Return (x, y) of the center of cell containing provided text 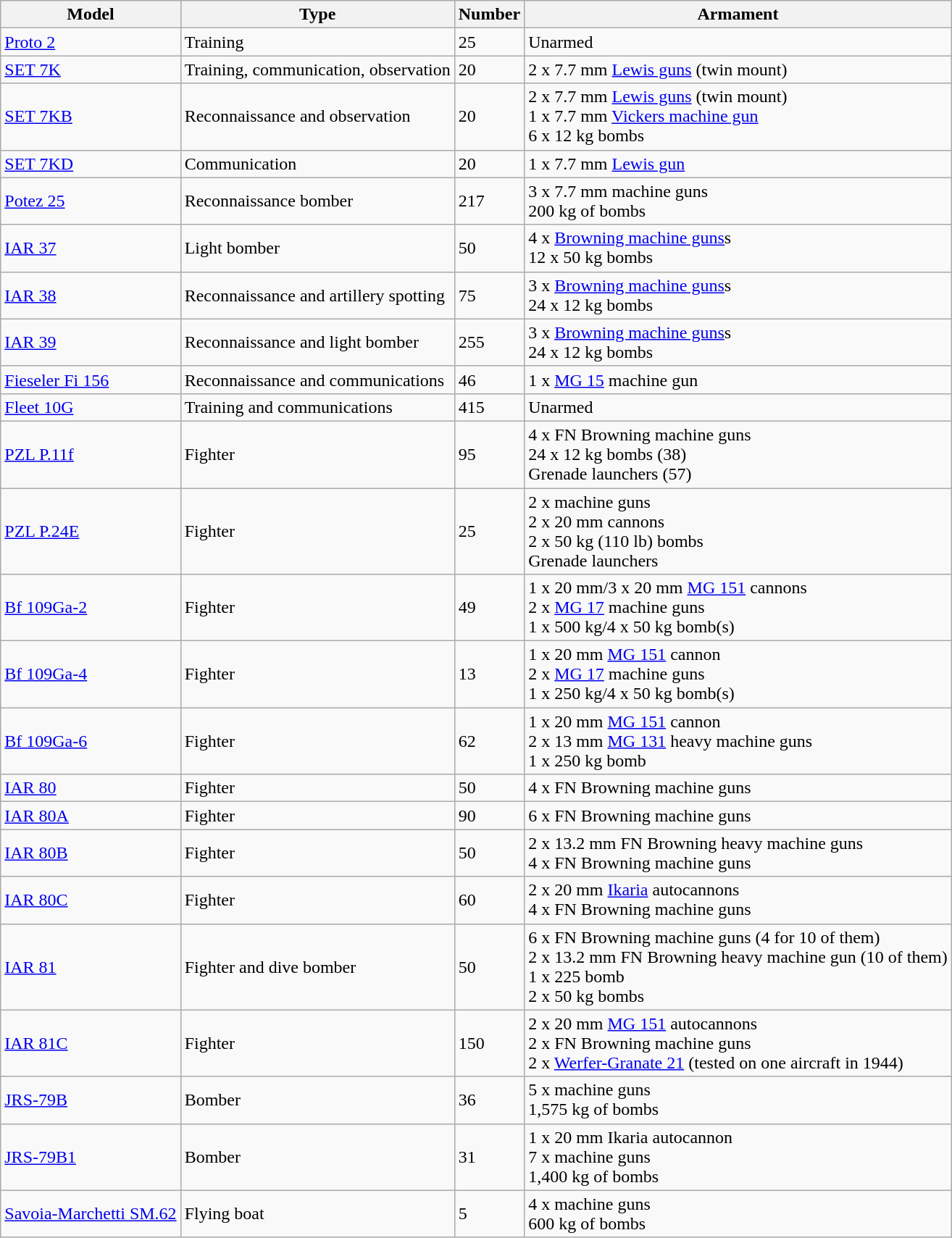
Fighter and dive bomber (317, 966)
415 (489, 407)
4 x FN Browning machine guns24 x 12 kg bombs (38)Grenade launchers (57) (738, 454)
Reconnaissance and communications (317, 380)
Bf 109Ga-4 (91, 674)
2 x 13.2 mm FN Browning heavy machine guns4 x FN Browning machine guns (738, 853)
2 x 20 mm MG 151 autocannons2 x FN Browning machine guns2 x Werfer-Granate 21 (tested on one aircraft in 1944) (738, 1043)
Flying boat (317, 1214)
5 x machine guns1,575 kg of bombs (738, 1100)
217 (489, 201)
Potez 25 (91, 201)
Reconnaissance and artillery spotting (317, 296)
JRS-79B1 (91, 1157)
31 (489, 1157)
SET 7K (91, 70)
Training (317, 42)
1 x 20 mm MG 151 cannon2 x MG 17 machine guns1 x 250 kg/4 x 50 kg bomb(s) (738, 674)
PZL P.24E (91, 532)
Proto 2 (91, 42)
255 (489, 342)
Fleet 10G (91, 407)
Model (91, 14)
Number (489, 14)
49 (489, 608)
IAR 81C (91, 1043)
IAR 37 (91, 248)
3 x 7.7 mm machine guns200 kg of bombs (738, 201)
5 (489, 1214)
IAR 80A (91, 816)
PZL P.11f (91, 454)
IAR 38 (91, 296)
62 (489, 741)
2 x 20 mm Ikaria autocannons4 x FN Browning machine guns (738, 900)
13 (489, 674)
95 (489, 454)
4 x machine guns600 kg of bombs (738, 1214)
IAR 39 (91, 342)
Reconnaissance and observation (317, 117)
IAR 81 (91, 966)
Training, communication, observation (317, 70)
46 (489, 380)
Communication (317, 164)
JRS-79B (91, 1100)
Armament (738, 14)
1 x 20 mm/3 x 20 mm MG 151 cannons2 x MG 17 machine guns1 x 500 kg/4 x 50 kg bomb(s) (738, 608)
Reconnaissance bomber (317, 201)
Bf 109Ga-2 (91, 608)
90 (489, 816)
1 x 20 mm MG 151 cannon2 x 13 mm MG 131 heavy machine guns1 x 250 kg bomb (738, 741)
2 x 7.7 mm Lewis guns (twin mount) (738, 70)
6 x FN Browning machine guns (738, 816)
6 x FN Browning machine guns (4 for 10 of them)2 x 13.2 mm FN Browning heavy machine gun (10 of them)1 x 225 bomb2 x 50 kg bombs (738, 966)
Bf 109Ga-6 (91, 741)
1 x 7.7 mm Lewis gun (738, 164)
75 (489, 296)
1 x 20 mm Ikaria autocannon7 x machine guns1,400 kg of bombs (738, 1157)
SET 7KB (91, 117)
4 x Browning machine gunss12 x 50 kg bombs (738, 248)
IAR 80B (91, 853)
IAR 80C (91, 900)
4 x FN Browning machine guns (738, 788)
Light bomber (317, 248)
150 (489, 1043)
2 x 7.7 mm Lewis guns (twin mount)1 x 7.7 mm Vickers machine gun6 x 12 kg bombs (738, 117)
IAR 80 (91, 788)
1 x MG 15 machine gun (738, 380)
Fieseler Fi 156 (91, 380)
SET 7KD (91, 164)
36 (489, 1100)
Training and communications (317, 407)
Type (317, 14)
Savoia-Marchetti SM.62 (91, 1214)
2 x machine guns2 x 20 mm cannons2 x 50 kg (110 lb) bombsGrenade launchers (738, 532)
Reconnaissance and light bomber (317, 342)
60 (489, 900)
